Scan for the cell matching the given text and deliver its (X, Y) coordinate at center. 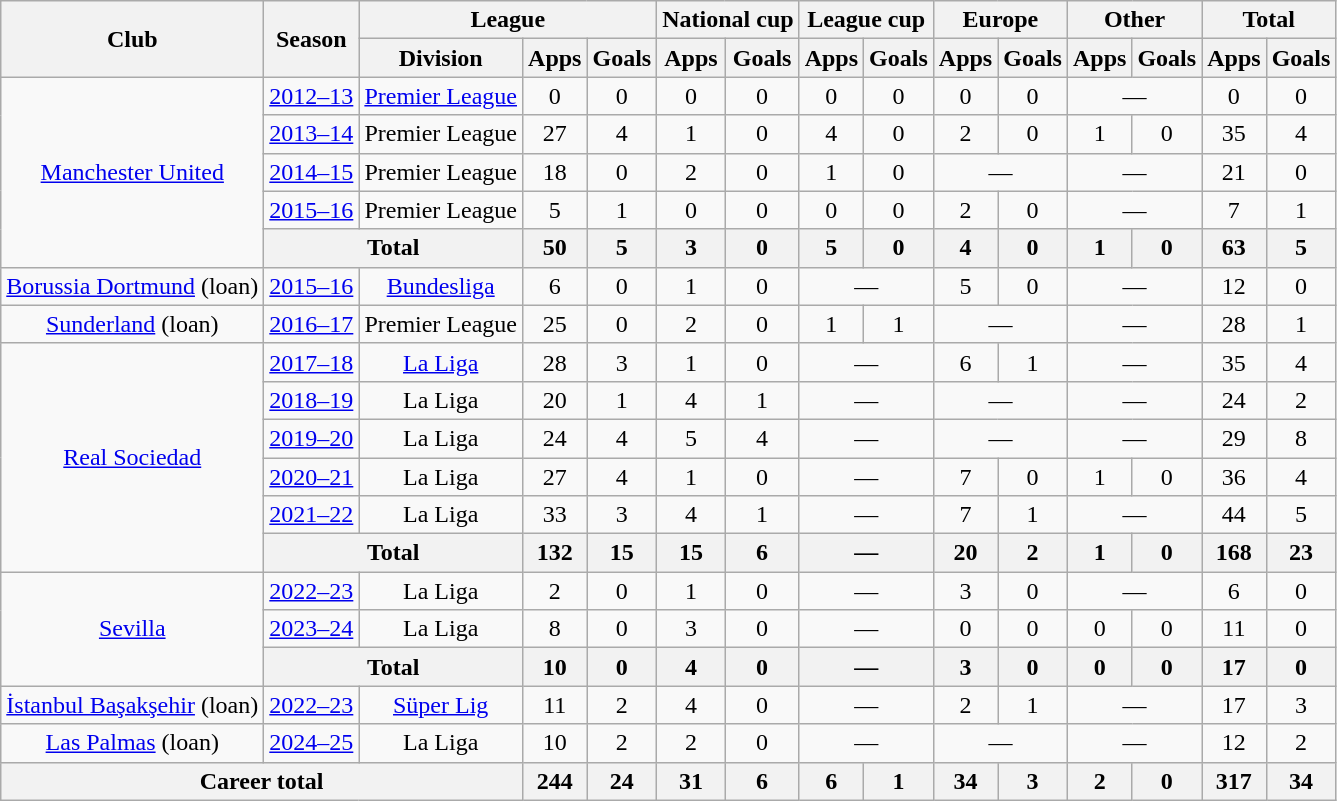
Borussia Dortmund (loan) (132, 286)
Division (441, 58)
Season (312, 39)
2020–21 (312, 477)
2016–17 (312, 324)
Career total (262, 781)
25 (555, 324)
23 (1301, 553)
Sunderland (loan) (132, 324)
Manchester United (132, 172)
2023–24 (312, 629)
2021–22 (312, 515)
2018–19 (312, 400)
36 (1234, 477)
33 (555, 515)
League (508, 20)
44 (1234, 515)
İstanbul Başakşehir (loan) (132, 705)
168 (1234, 553)
29 (1234, 438)
2012–13 (312, 96)
League cup (866, 20)
Las Palmas (loan) (132, 743)
National cup (728, 20)
Sevilla (132, 629)
31 (691, 781)
2013–14 (312, 134)
244 (555, 781)
63 (1234, 248)
2019–20 (312, 438)
Real Sociedad (132, 457)
132 (555, 553)
Other (1134, 20)
2017–18 (312, 362)
2014–15 (312, 172)
Süper Lig (441, 705)
317 (1234, 781)
Club (132, 39)
Europe (1000, 20)
50 (555, 248)
18 (555, 172)
2024–25 (312, 743)
Bundesliga (441, 286)
21 (1234, 172)
